From the cell containing the given text, extract its center point as [X, Y] coordinate. 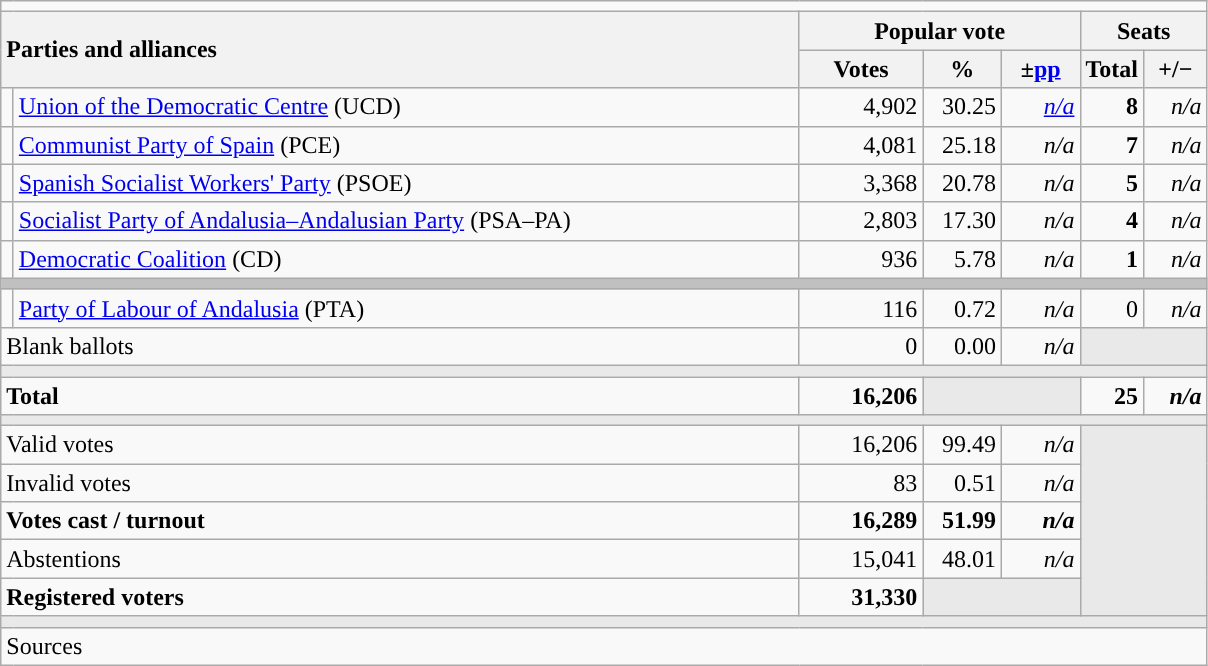
83 [861, 483]
0.51 [962, 483]
48.01 [962, 559]
1 [1112, 259]
116 [861, 308]
51.99 [962, 521]
5 [1112, 183]
Parties and alliances [400, 50]
Votes cast / turnout [400, 521]
Spanish Socialist Workers' Party (PSOE) [406, 183]
Invalid votes [400, 483]
Sources [604, 646]
25 [1112, 395]
Votes [861, 69]
99.49 [962, 445]
17.30 [962, 221]
Seats [1144, 31]
2,803 [861, 221]
4,081 [861, 145]
+/− [1176, 69]
936 [861, 259]
20.78 [962, 183]
Party of Labour of Andalusia (PTA) [406, 308]
Socialist Party of Andalusia–Andalusian Party (PSA–PA) [406, 221]
7 [1112, 145]
Communist Party of Spain (PCE) [406, 145]
Abstentions [400, 559]
Registered voters [400, 597]
Blank ballots [400, 346]
4,902 [861, 107]
Union of the Democratic Centre (UCD) [406, 107]
31,330 [861, 597]
Popular vote [940, 31]
15,041 [861, 559]
4 [1112, 221]
Democratic Coalition (CD) [406, 259]
8 [1112, 107]
25.18 [962, 145]
5.78 [962, 259]
% [962, 69]
16,289 [861, 521]
0.00 [962, 346]
30.25 [962, 107]
3,368 [861, 183]
0.72 [962, 308]
Valid votes [400, 445]
±pp [1040, 69]
